Locate the cell with the specified text and output its (X, Y) center coordinate. 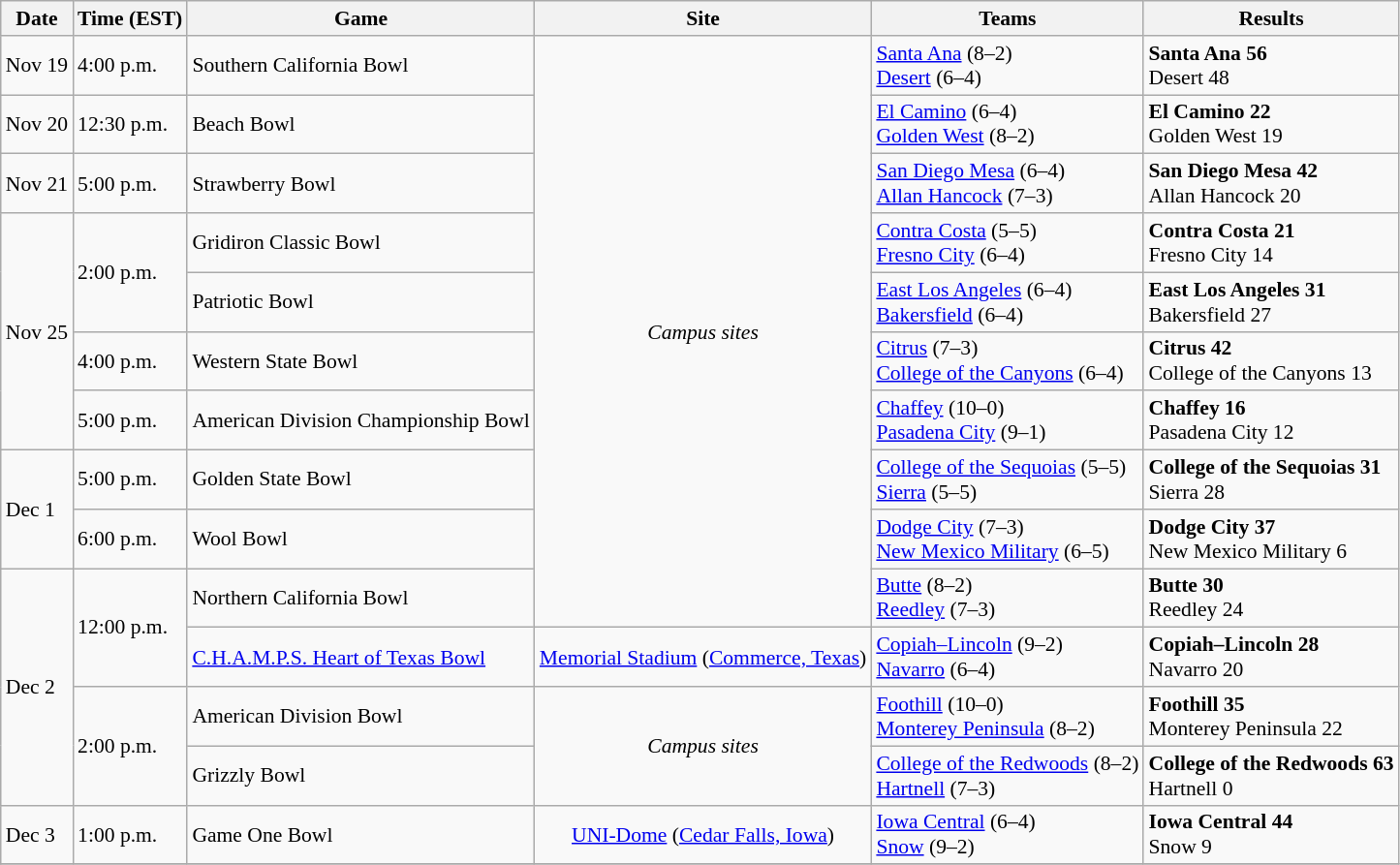
San Diego Mesa (6–4)Allan Hancock (7–3) (1008, 184)
Southern California Bowl (360, 66)
College of the Sequoias (5–5)Sierra (5–5) (1008, 480)
College of the Sequoias 31Sierra 28 (1271, 480)
San Diego Mesa 42Allan Hancock 20 (1271, 184)
Site (703, 18)
Date (37, 18)
College of the Redwoods (8–2)Hartnell (7–3) (1008, 775)
UNI-Dome (Cedar Falls, Iowa) (703, 835)
Dec 2 (37, 687)
Nov 20 (37, 124)
El Camino 22Golden West 19 (1271, 124)
Patriotic Bowl (360, 302)
College of the Redwoods 63Hartnell 0 (1271, 775)
Chaffey (10–0)Pasadena City (9–1) (1008, 420)
12:00 p.m. (130, 628)
Game One Bowl (360, 835)
Dodge City (7–3)New Mexico Military (6–5) (1008, 539)
Butte (8–2)Reedley (7–3) (1008, 599)
Santa Ana (8–2)Desert (6–4) (1008, 66)
Chaffey 16Pasadena City 12 (1271, 420)
Memorial Stadium (Commerce, Texas) (703, 657)
Game (360, 18)
Iowa Central 44Snow 9 (1271, 835)
1:00 p.m. (130, 835)
Western State Bowl (360, 360)
American Division Championship Bowl (360, 420)
C.H.A.M.P.S. Heart of Texas Bowl (360, 657)
Wool Bowl (360, 539)
Teams (1008, 18)
Golden State Bowl (360, 480)
Nov 19 (37, 66)
Beach Bowl (360, 124)
Foothill 35Monterey Peninsula 22 (1271, 717)
Contra Costa (5–5)Fresno City (6–4) (1008, 242)
Gridiron Classic Bowl (360, 242)
American Division Bowl (360, 717)
El Camino (6–4)Golden West (8–2) (1008, 124)
Citrus (7–3)College of the Canyons (6–4) (1008, 360)
Time (EST) (130, 18)
Dec 3 (37, 835)
Results (1271, 18)
Strawberry Bowl (360, 184)
East Los Angeles (6–4)Bakersfield (6–4) (1008, 302)
6:00 p.m. (130, 539)
Northern California Bowl (360, 599)
Citrus 42College of the Canyons 13 (1271, 360)
Santa Ana 56Desert 48 (1271, 66)
Foothill (10–0)Monterey Peninsula (8–2) (1008, 717)
Dodge City 37New Mexico Military 6 (1271, 539)
Dec 1 (37, 510)
East Los Angeles 31Bakersfield 27 (1271, 302)
Grizzly Bowl (360, 775)
Copiah–Lincoln 28Navarro 20 (1271, 657)
Iowa Central (6–4)Snow (9–2) (1008, 835)
Nov 21 (37, 184)
Copiah–Lincoln (9–2)Navarro (6–4) (1008, 657)
12:30 p.m. (130, 124)
Nov 25 (37, 331)
Butte 30Reedley 24 (1271, 599)
Contra Costa 21Fresno City 14 (1271, 242)
